Return (x, y) of the center of cell containing provided text 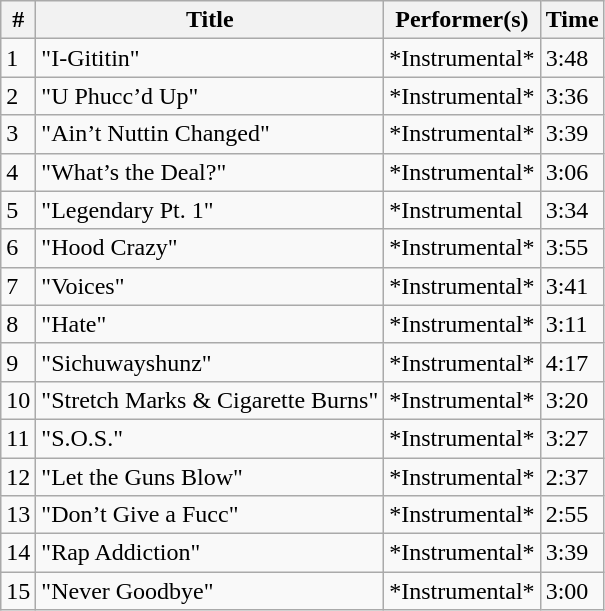
4:17 (572, 362)
12 (18, 477)
"U Phucc’d Up" (210, 96)
4 (18, 172)
3:06 (572, 172)
"S.O.S." (210, 438)
10 (18, 400)
3:41 (572, 286)
"What’s the Deal?" (210, 172)
13 (18, 515)
5 (18, 210)
3 (18, 134)
"Voices" (210, 286)
Title (210, 20)
"Never Goodbye" (210, 591)
"Legendary Pt. 1" (210, 210)
2 (18, 96)
11 (18, 438)
3:55 (572, 248)
3:34 (572, 210)
8 (18, 324)
"Rap Addiction" (210, 553)
15 (18, 591)
# (18, 20)
3:48 (572, 58)
"Stretch Marks & Cigarette Burns" (210, 400)
"Hood Crazy" (210, 248)
"Let the Guns Blow" (210, 477)
3:36 (572, 96)
9 (18, 362)
Performer(s) (462, 20)
"Sichuwayshunz" (210, 362)
"Ain’t Nuttin Changed" (210, 134)
2:37 (572, 477)
14 (18, 553)
Time (572, 20)
3:00 (572, 591)
2:55 (572, 515)
3:20 (572, 400)
6 (18, 248)
"Hate" (210, 324)
1 (18, 58)
*Instrumental (462, 210)
3:11 (572, 324)
"Don’t Give a Fucc" (210, 515)
3:27 (572, 438)
7 (18, 286)
"I-Gititin" (210, 58)
